Locate the cell with the specified text and output its (X, Y) center coordinate. 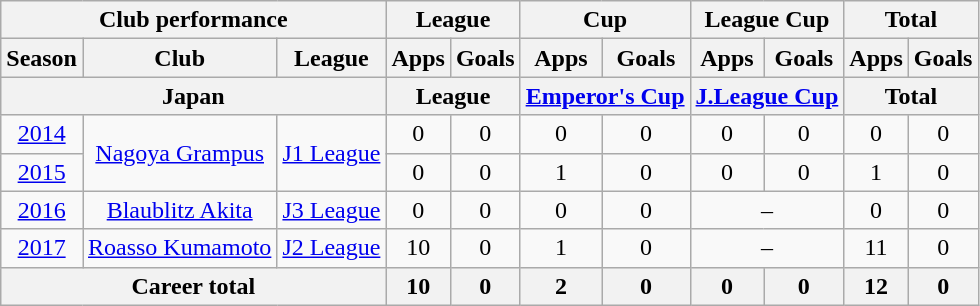
11 (876, 248)
Japan (194, 96)
J1 League (332, 153)
2014 (42, 134)
2016 (42, 210)
Club (179, 58)
2015 (42, 172)
J3 League (332, 210)
Career total (194, 286)
2017 (42, 248)
J2 League (332, 248)
Season (42, 58)
League Cup (767, 20)
J.League Cup (767, 96)
Club performance (194, 20)
Nagoya Grampus (179, 153)
Roasso Kumamoto (179, 248)
2 (561, 286)
Cup (605, 20)
12 (876, 286)
Blaublitz Akita (179, 210)
Emperor's Cup (605, 96)
